Pinpoint the cell where the given text exists, returning its [x, y] midpoint coordinate. 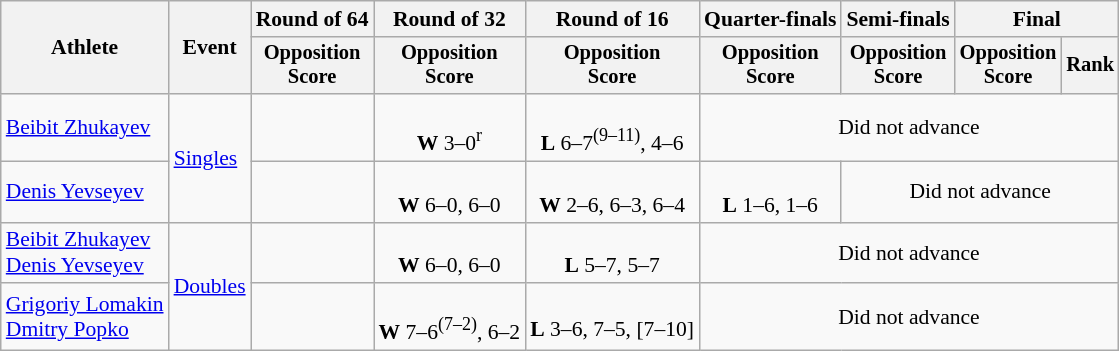
W 2–6, 6–3, 6–4 [612, 192]
Quarter-finals [770, 19]
W 7–6(7–2), 6–2 [450, 318]
Beibit Zhukayev [85, 128]
Grigoriy LomakinDmitry Popko [85, 318]
Singles [210, 158]
Round of 32 [450, 19]
Round of 16 [612, 19]
Semi-finals [898, 19]
L 3–6, 7–5, [7–10] [612, 318]
L 1–6, 1–6 [770, 192]
Round of 64 [312, 19]
L 6–7(9–11), 4–6 [612, 128]
Beibit ZhukayevDenis Yevseyev [85, 252]
Athlete [85, 48]
Final [1037, 19]
L 5–7, 5–7 [612, 252]
Rank [1090, 66]
Denis Yevseyev [85, 192]
Event [210, 48]
Doubles [210, 286]
W 3–0r [450, 128]
